Locate the cell with the specified text and output its [X, Y] center coordinate. 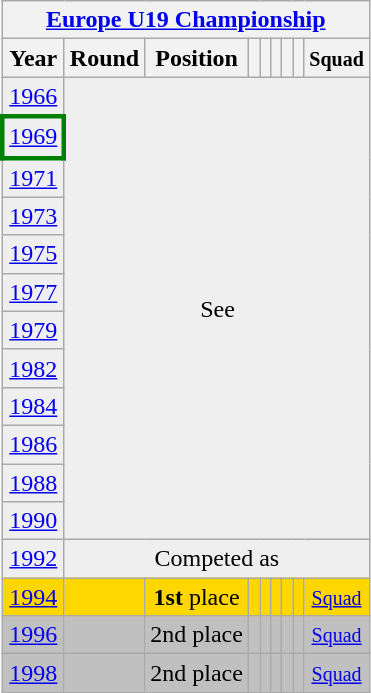
1975 [33, 254]
Position [197, 58]
Round [104, 58]
1969 [33, 136]
1986 [33, 444]
Competed as [216, 559]
1994 [33, 597]
1992 [33, 559]
1971 [33, 178]
1977 [33, 292]
Year [33, 58]
1990 [33, 521]
1988 [33, 483]
1979 [33, 330]
Europe U19 Championship [186, 20]
1996 [33, 635]
1st place [197, 597]
See [216, 308]
1984 [33, 406]
1998 [33, 673]
1966 [33, 97]
1982 [33, 368]
1973 [33, 216]
